Search for the cell housing the specified text and yield its [x, y] center coordinate. 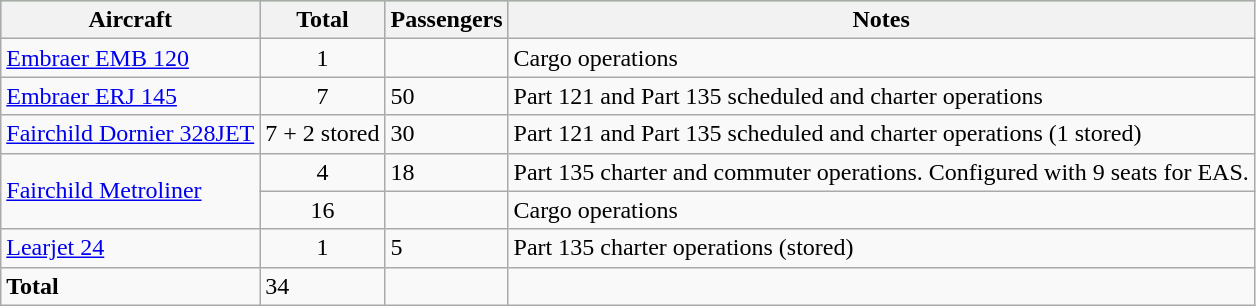
5 [446, 248]
Notes [881, 20]
Fairchild Metroliner [130, 191]
Part 121 and Part 135 scheduled and charter operations (1 stored) [881, 134]
7 + 2 stored [322, 134]
50 [446, 96]
7 [322, 96]
Learjet 24 [130, 248]
Aircraft [130, 20]
Part 135 charter and commuter operations. Configured with 9 seats for EAS. [881, 172]
16 [322, 210]
18 [446, 172]
Embraer ERJ 145 [130, 96]
Passengers [446, 20]
30 [446, 134]
Fairchild Dornier 328JET [130, 134]
Embraer EMB 120 [130, 58]
4 [322, 172]
Part 135 charter operations (stored) [881, 248]
Part 121 and Part 135 scheduled and charter operations [881, 96]
34 [322, 286]
